Determine the [x, y] coordinate at the center of the cell enclosing the given text.  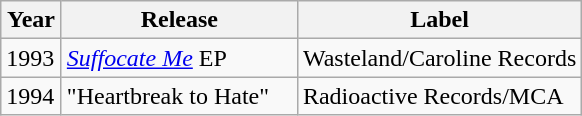
Radioactive Records/MCA [439, 96]
Wasteland/Caroline Records [439, 58]
Year [32, 20]
Release [179, 20]
1994 [32, 96]
1993 [32, 58]
Label [439, 20]
"Heartbreak to Hate" [179, 96]
Suffocate Me EP [179, 58]
